Pinpoint the cell where the given text exists, returning its [x, y] midpoint coordinate. 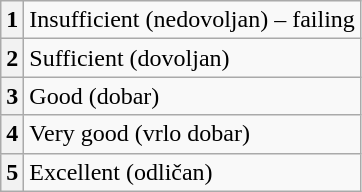
3 [12, 96]
Insufficient (nedovoljan) – failing [192, 20]
Excellent (odličan) [192, 172]
Very good (vrlo dobar) [192, 134]
5 [12, 172]
2 [12, 58]
Good (dobar) [192, 96]
1 [12, 20]
4 [12, 134]
Sufficient (dovoljan) [192, 58]
